Pinpoint the cell where the given text exists, returning its (x, y) midpoint coordinate. 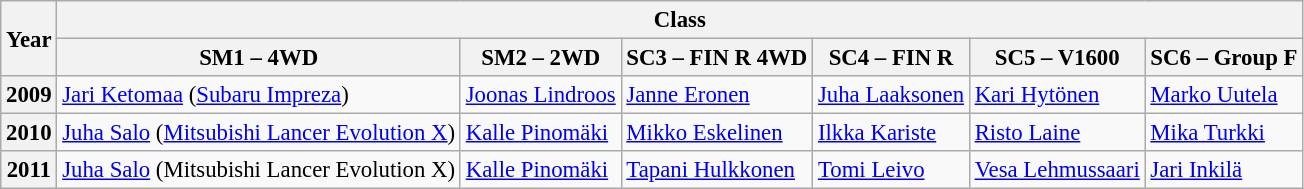
SC5 – V1600 (1057, 58)
Risto Laine (1057, 133)
SC4 – FIN R (892, 58)
2009 (29, 95)
2010 (29, 133)
Mika Turkki (1224, 133)
Janne Eronen (717, 95)
Mikko Eskelinen (717, 133)
Year (29, 38)
Jari Ketomaa (Subaru Impreza) (259, 95)
Tomi Leivo (892, 170)
SM2 – 2WD (540, 58)
Ilkka Kariste (892, 133)
Joonas Lindroos (540, 95)
2011 (29, 170)
Kari Hytönen (1057, 95)
SC3 – FIN R 4WD (717, 58)
Vesa Lehmussaari (1057, 170)
Tapani Hulkkonen (717, 170)
Class (680, 20)
Jari Inkilä (1224, 170)
Marko Uutela (1224, 95)
SC6 – Group F (1224, 58)
SM1 – 4WD (259, 58)
Juha Laaksonen (892, 95)
